Pinpoint the cell where the given text exists, returning its [x, y] midpoint coordinate. 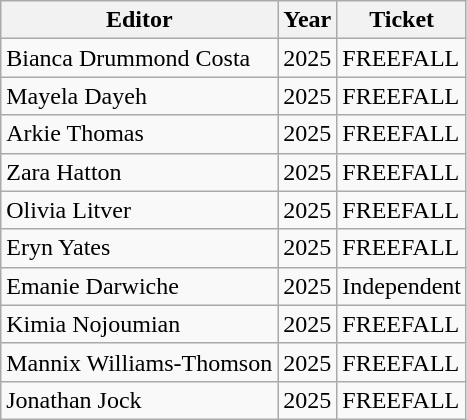
Jonathan Jock [140, 400]
Editor [140, 20]
Independent [402, 286]
Emanie Darwiche [140, 286]
Bianca Drummond Costa [140, 58]
Mayela Dayeh [140, 96]
Mannix Williams-Thomson [140, 362]
Year [308, 20]
Kimia Nojoumian [140, 324]
Ticket [402, 20]
Eryn Yates [140, 248]
Olivia Litver [140, 210]
Arkie Thomas [140, 134]
Zara Hatton [140, 172]
